From the cell containing the given text, extract its center point as (x, y) coordinate. 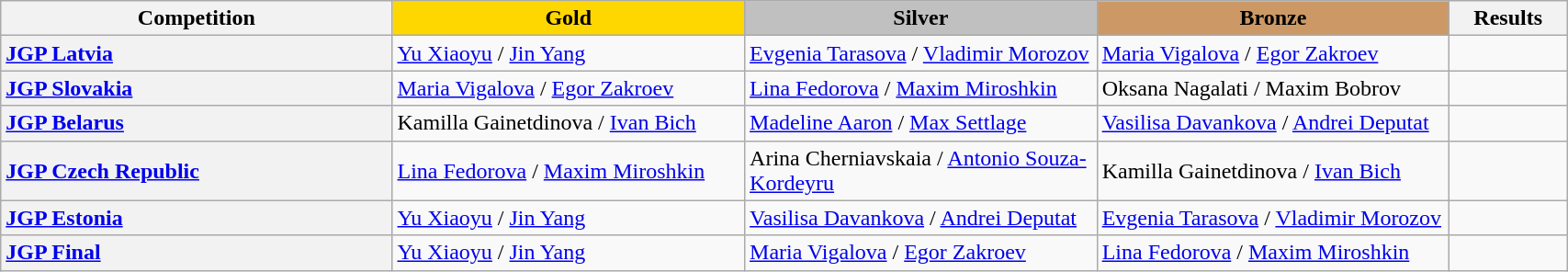
JGP Latvia (197, 53)
JGP Slovakia (197, 88)
JGP Estonia (197, 218)
Bronze (1273, 18)
Gold (569, 18)
Silver (921, 18)
Results (1508, 18)
Competition (197, 18)
Oksana Nagalati / Maxim Bobrov (1273, 88)
Madeline Aaron / Max Settlage (921, 123)
JGP Belarus (197, 123)
JGP Final (197, 253)
JGP Czech Republic (197, 171)
Arina Cherniavskaia / Antonio Souza-Kordeyru (921, 171)
